Find where the given text appears and provide that cell's center as (x, y) coordinate. 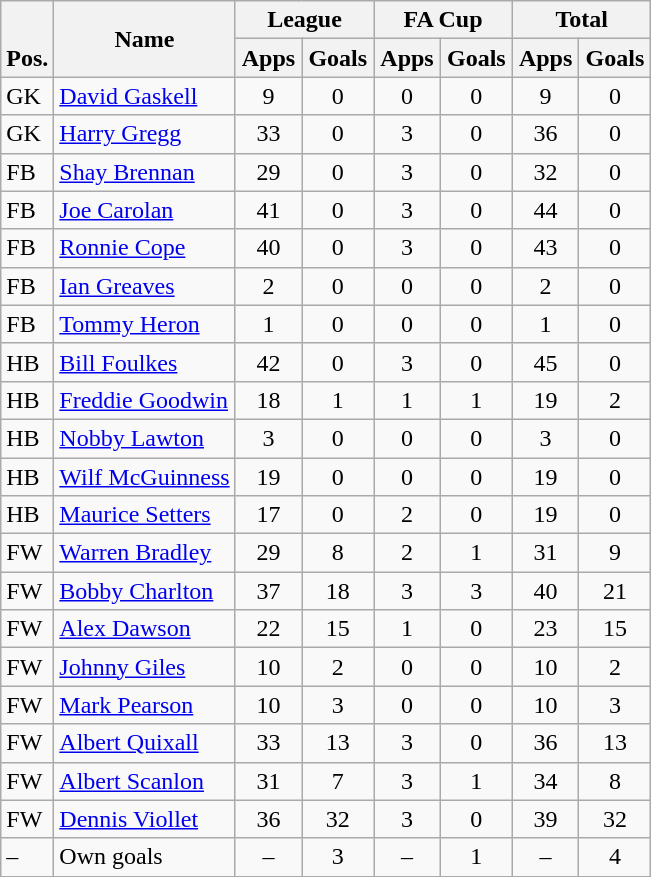
Ian Greaves (144, 286)
37 (268, 591)
Maurice Setters (144, 515)
Name (144, 39)
Pos. (28, 39)
Dennis Viollet (144, 819)
Total (582, 20)
Bill Foulkes (144, 362)
Alex Dawson (144, 629)
42 (268, 362)
43 (546, 248)
Wilf McGuinness (144, 477)
Harry Gregg (144, 134)
7 (338, 781)
Shay Brennan (144, 172)
4 (615, 857)
Ronnie Cope (144, 248)
Mark Pearson (144, 705)
21 (615, 591)
FA Cup (444, 20)
17 (268, 515)
45 (546, 362)
Freddie Goodwin (144, 400)
League (304, 20)
39 (546, 819)
44 (546, 210)
Albert Quixall (144, 743)
Joe Carolan (144, 210)
34 (546, 781)
David Gaskell (144, 96)
22 (268, 629)
Tommy Heron (144, 324)
41 (268, 210)
Johnny Giles (144, 667)
Bobby Charlton (144, 591)
Warren Bradley (144, 553)
Albert Scanlon (144, 781)
23 (546, 629)
Nobby Lawton (144, 438)
Own goals (144, 857)
